From the cell containing the given text, extract its center point as (X, Y) coordinate. 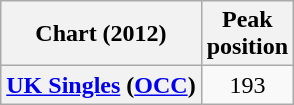
193 (247, 85)
UK Singles (OCC) (101, 85)
Chart (2012) (101, 34)
Peakposition (247, 34)
